Search for the cell housing the specified text and yield its [X, Y] center coordinate. 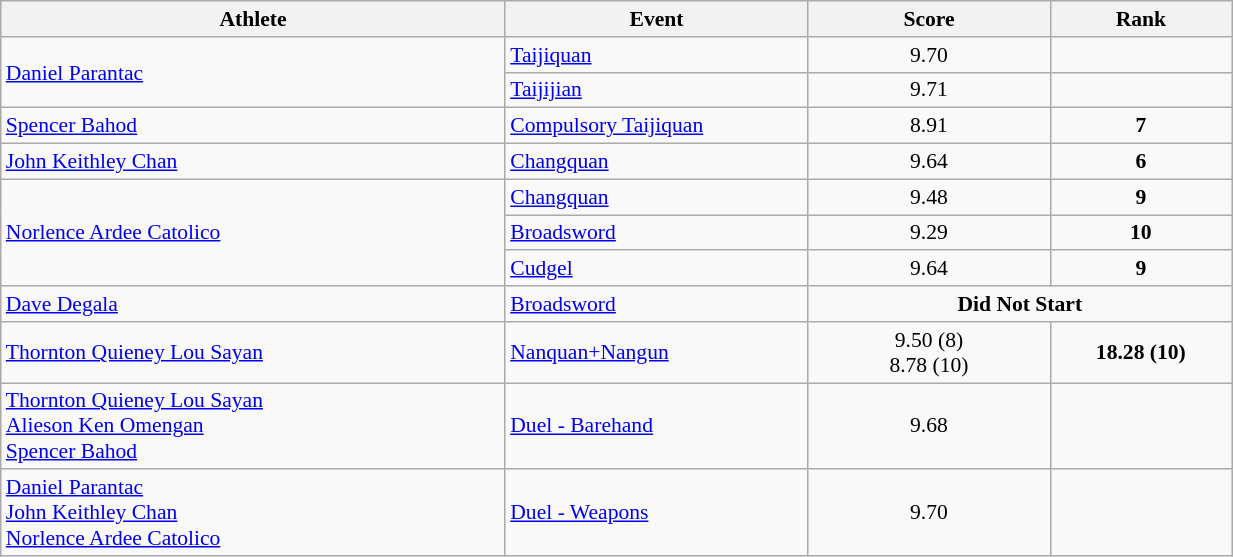
Compulsory Taijiquan [656, 126]
Nanquan+Nangun [656, 352]
Spencer Bahod [253, 126]
Event [656, 19]
Cudgel [656, 269]
Taijijian [656, 90]
Duel - Weapons [656, 514]
Dave Degala [253, 304]
Taijiquan [656, 55]
9.29 [929, 233]
Daniel Parantac [253, 72]
18.28 (10) [1141, 352]
9.48 [929, 197]
9.68 [929, 426]
9.50 (8) 8.78 (10) [929, 352]
10 [1141, 233]
Score [929, 19]
6 [1141, 162]
Athlete [253, 19]
Norlence Ardee Catolico [253, 232]
Did Not Start [1020, 304]
Thornton Quieney Lou Sayan [253, 352]
Rank [1141, 19]
9.71 [929, 90]
7 [1141, 126]
Duel - Barehand [656, 426]
Daniel ParantacJohn Keithley ChanNorlence Ardee Catolico [253, 514]
Thornton Quieney Lou SayanAlieson Ken OmenganSpencer Bahod [253, 426]
John Keithley Chan [253, 162]
8.91 [929, 126]
